Capture the cell that displays the provided text and extract its (x, y) central coordinate. 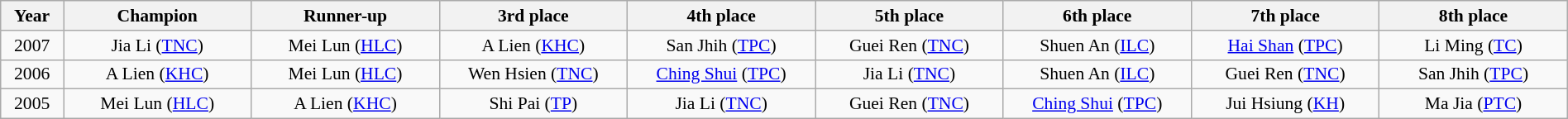
4th place (721, 16)
2006 (32, 74)
Wen Hsien (TNC) (533, 74)
3rd place (533, 16)
7th place (1285, 16)
2007 (32, 45)
Jui Hsiung (KH) (1285, 104)
Hai Shan (TPC) (1285, 45)
Ma Jia (PTC) (1474, 104)
Runner-up (346, 16)
Shi Pai (TP) (533, 104)
6th place (1097, 16)
5th place (910, 16)
Champion (157, 16)
8th place (1474, 16)
2005 (32, 104)
Li Ming (TC) (1474, 45)
Year (32, 16)
